Capture the cell that displays the provided text and extract its [x, y] central coordinate. 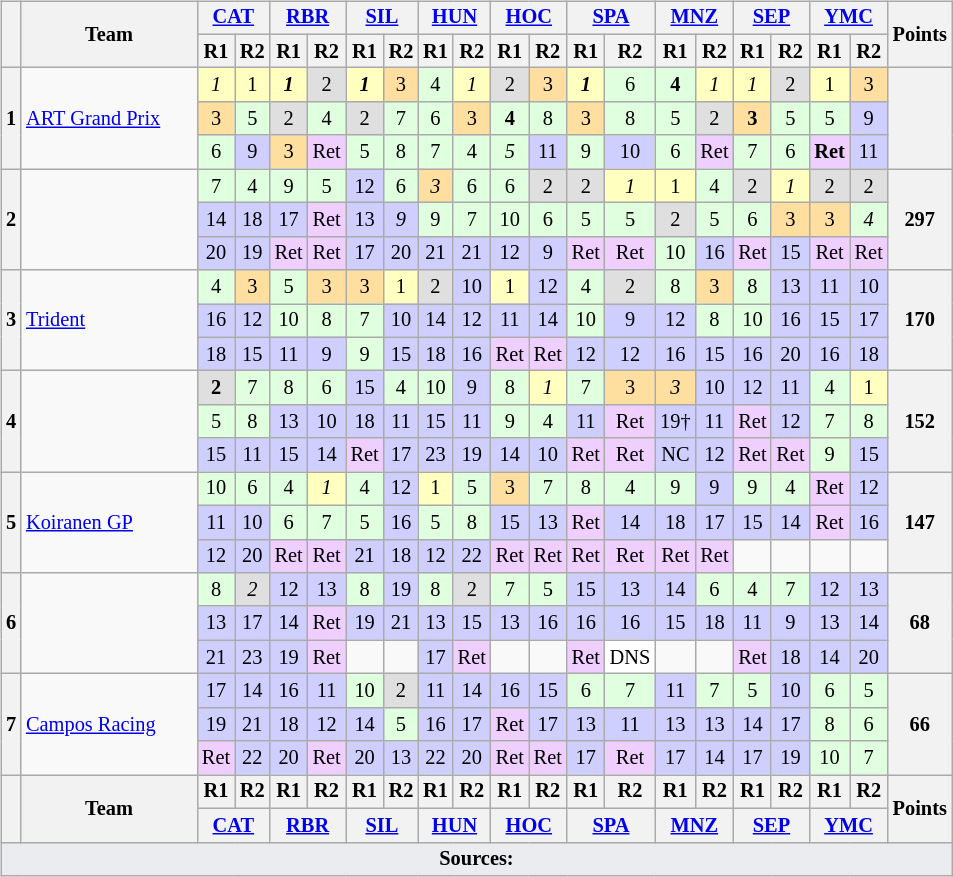
170 [920, 320]
147 [920, 522]
297 [920, 220]
19† [675, 422]
68 [920, 624]
Sources: [476, 859]
Trident [109, 320]
66 [920, 724]
152 [920, 422]
DNS [630, 657]
ART Grand Prix [109, 118]
Campos Racing [109, 724]
NC [675, 455]
Koiranen GP [109, 522]
